Return the (x, y) coordinate for the center point of the cell that contains the specified text.  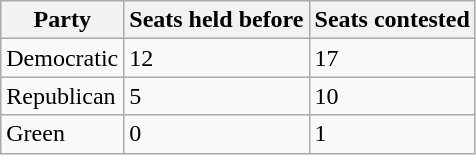
Democratic (62, 58)
0 (216, 134)
17 (392, 58)
Green (62, 134)
Republican (62, 96)
10 (392, 96)
Seats held before (216, 20)
Seats contested (392, 20)
1 (392, 134)
12 (216, 58)
5 (216, 96)
Party (62, 20)
